Find where the given text appears and provide that cell's center as (X, Y) coordinate. 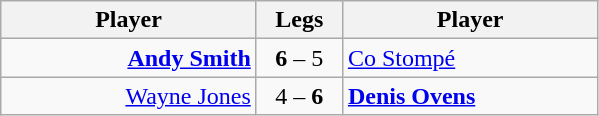
4 – 6 (299, 96)
Co Stompé (470, 58)
Denis Ovens (470, 96)
Wayne Jones (129, 96)
Legs (299, 20)
6 – 5 (299, 58)
Andy Smith (129, 58)
